Find where the given text appears and provide that cell's center as [x, y] coordinate. 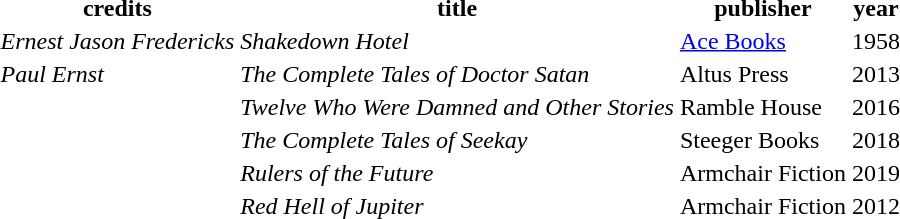
Rulers of the Future [458, 173]
Altus Press [762, 74]
Shakedown Hotel [458, 41]
The Complete Tales of Seekay [458, 140]
The Complete Tales of Doctor Satan [458, 74]
Ace Books [762, 41]
Twelve Who Were Damned and Other Stories [458, 107]
Armchair Fiction [762, 173]
Ramble House [762, 107]
Steeger Books [762, 140]
